Provide the (x, y) coordinate of the cell's center where the given text is located.  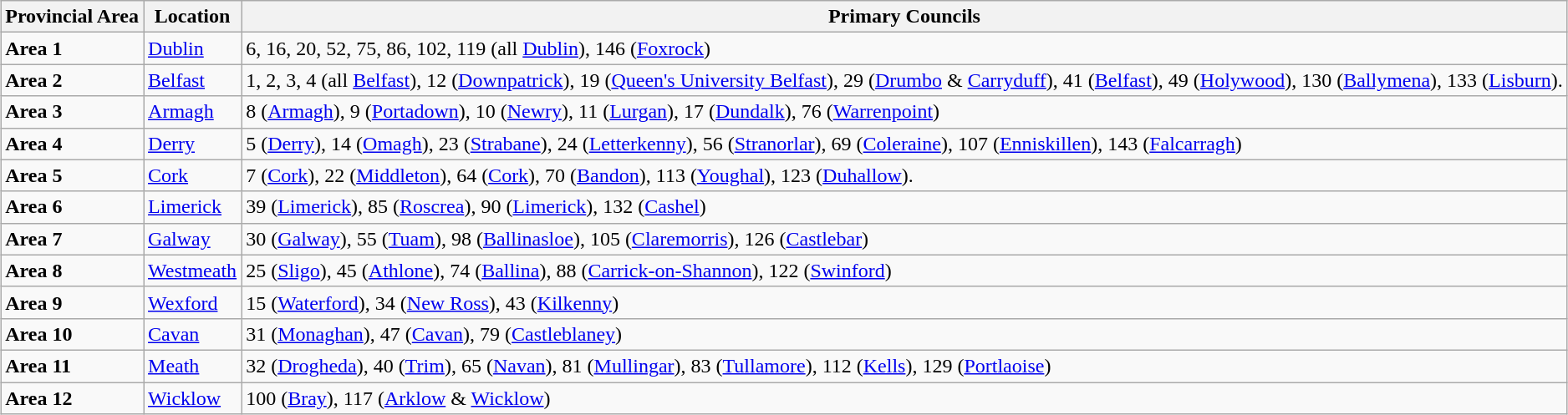
6, 16, 20, 52, 75, 86, 102, 119 (all Dublin), 146 (Foxrock) (904, 48)
Area 6 (72, 207)
Area 7 (72, 239)
Primary Councils (904, 17)
30 (Galway), 55 (Tuam), 98 (Ballinasloe), 105 (Claremorris), 126 (Castlebar) (904, 239)
32 (Drogheda), 40 (Trim), 65 (Navan), 81 (Mullingar), 83 (Tullamore), 112 (Kells), 129 (Portlaoise) (904, 366)
Dublin (192, 48)
25 (Sligo), 45 (Athlone), 74 (Ballina), 88 (Carrick-on-Shannon), 122 (Swinford) (904, 271)
Derry (192, 144)
Area 3 (72, 112)
Westmeath (192, 271)
Armagh (192, 112)
Area 9 (72, 302)
31 (Monaghan), 47 (Cavan), 79 (Castleblaney) (904, 334)
Limerick (192, 207)
Belfast (192, 80)
100 (Bray), 117 (Arklow & Wicklow) (904, 398)
Area 4 (72, 144)
39 (Limerick), 85 (Roscrea), 90 (Limerick), 132 (Cashel) (904, 207)
8 (Armagh), 9 (Portadown), 10 (Newry), 11 (Lurgan), 17 (Dundalk), 76 (Warrenpoint) (904, 112)
Provincial Area (72, 17)
Area 12 (72, 398)
Location (192, 17)
Area 8 (72, 271)
Cavan (192, 334)
Area 2 (72, 80)
Area 1 (72, 48)
15 (Waterford), 34 (New Ross), 43 (Kilkenny) (904, 302)
7 (Cork), 22 (Middleton), 64 (Cork), 70 (Bandon), 113 (Youghal), 123 (Duhallow). (904, 175)
Area 10 (72, 334)
Meath (192, 366)
Wexford (192, 302)
Galway (192, 239)
5 (Derry), 14 (Omagh), 23 (Strabane), 24 (Letterkenny), 56 (Stranorlar), 69 (Coleraine), 107 (Enniskillen), 143 (Falcarragh) (904, 144)
Area 5 (72, 175)
Area 11 (72, 366)
Cork (192, 175)
Wicklow (192, 398)
